Identify which cell holds the provided text, then report its [X, Y] central coordinate. 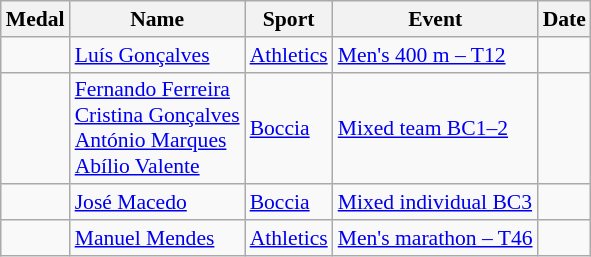
José Macedo [158, 203]
Mixed individual BC3 [436, 203]
Men's marathon – T46 [436, 238]
Manuel Mendes [158, 238]
Sport [289, 19]
Event [436, 19]
Men's 400 m – T12 [436, 55]
Mixed team BC1–2 [436, 128]
Luís Gonçalves [158, 55]
Fernando FerreiraCristina GonçalvesAntónio MarquesAbílio Valente [158, 128]
Medal [36, 19]
Date [564, 19]
Name [158, 19]
